Scan for the cell matching the given text and deliver its (X, Y) coordinate at center. 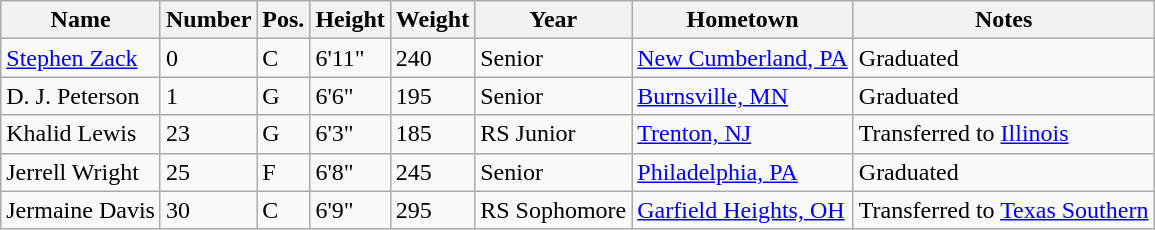
Hometown (743, 20)
Jerrell Wright (81, 172)
6'3" (350, 134)
RS Junior (554, 134)
1 (208, 96)
Name (81, 20)
Stephen Zack (81, 58)
Transferred to Illinois (1004, 134)
Weight (432, 20)
Notes (1004, 20)
Garfield Heights, OH (743, 210)
Jermaine Davis (81, 210)
Philadelphia, PA (743, 172)
New Cumberland, PA (743, 58)
D. J. Peterson (81, 96)
185 (432, 134)
Height (350, 20)
25 (208, 172)
245 (432, 172)
6'8" (350, 172)
Burnsville, MN (743, 96)
6'9" (350, 210)
Khalid Lewis (81, 134)
6'11" (350, 58)
0 (208, 58)
F (284, 172)
30 (208, 210)
6'6" (350, 96)
Transferred to Texas Southern (1004, 210)
Trenton, NJ (743, 134)
240 (432, 58)
RS Sophomore (554, 210)
195 (432, 96)
Number (208, 20)
23 (208, 134)
Pos. (284, 20)
Year (554, 20)
295 (432, 210)
